Find where the given text appears and provide that cell's center as [X, Y] coordinate. 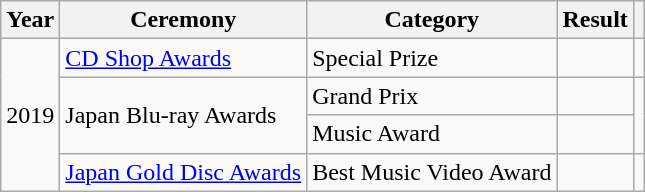
Result [595, 20]
Year [30, 20]
2019 [30, 115]
Special Prize [432, 58]
Japan Blu-ray Awards [184, 115]
CD Shop Awards [184, 58]
Category [432, 20]
Japan Gold Disc Awards [184, 172]
Music Award [432, 134]
Grand Prix [432, 96]
Best Music Video Award [432, 172]
Ceremony [184, 20]
